Determine the [X, Y] coordinate at the center of the cell enclosing the given text.  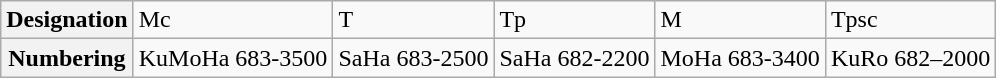
Tp [574, 20]
KuRo 682–2000 [910, 58]
Tpsc [910, 20]
Mc [233, 20]
SaHa 682-2200 [574, 58]
M [740, 20]
SaHa 683-2500 [414, 58]
Numbering [67, 58]
Designation [67, 20]
KuMoHa 683-3500 [233, 58]
MoHa 683-3400 [740, 58]
T [414, 20]
